Find where the given text appears and provide that cell's center as [x, y] coordinate. 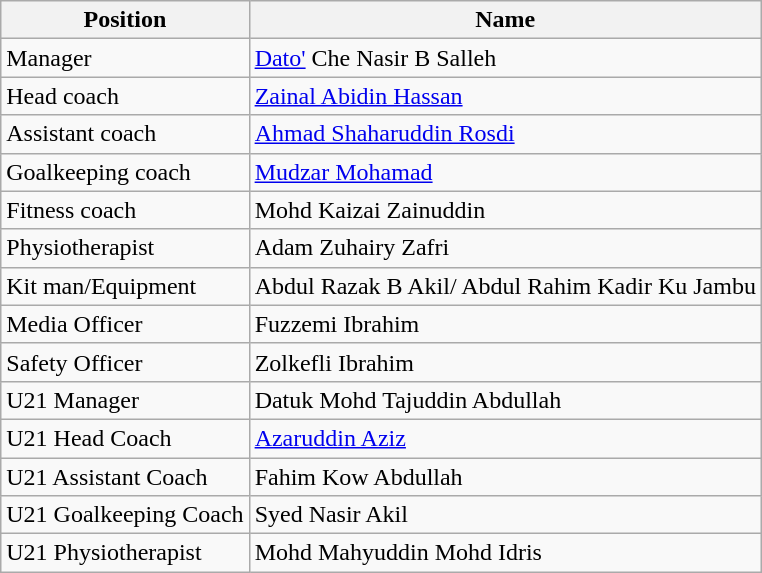
Abdul Razak B Akil/ Abdul Rahim Kadir Ku Jambu [505, 286]
U21 Head Coach [125, 438]
Fahim Kow Abdullah [505, 477]
Dato' Che Nasir B Salleh [505, 58]
Safety Officer [125, 362]
Goalkeeping coach [125, 172]
U21 Physiotherapist [125, 553]
U21 Goalkeeping Coach [125, 515]
Fitness coach [125, 210]
Adam Zuhairy Zafri [505, 248]
Azaruddin Aziz [505, 438]
Physiotherapist [125, 248]
Assistant coach [125, 134]
Mohd Mahyuddin Mohd Idris [505, 553]
Mudzar Mohamad [505, 172]
U21 Assistant Coach [125, 477]
U21 Manager [125, 400]
Syed Nasir Akil [505, 515]
Fuzzemi Ibrahim [505, 324]
Zainal Abidin Hassan [505, 96]
Datuk Mohd Tajuddin Abdullah [505, 400]
Manager [125, 58]
Position [125, 20]
Name [505, 20]
Zolkefli Ibrahim [505, 362]
Mohd Kaizai Zainuddin [505, 210]
Head coach [125, 96]
Ahmad Shaharuddin Rosdi [505, 134]
Media Officer [125, 324]
Kit man/Equipment [125, 286]
